Capture the cell that displays the provided text and extract its [X, Y] central coordinate. 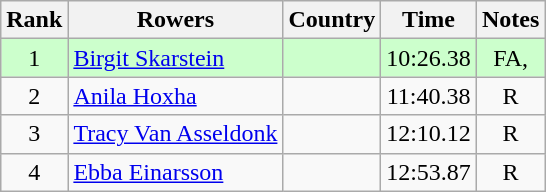
2 [34, 96]
4 [34, 172]
3 [34, 134]
Country [332, 20]
11:40.38 [429, 96]
1 [34, 58]
Notes [510, 20]
12:10.12 [429, 134]
12:53.87 [429, 172]
10:26.38 [429, 58]
Anila Hoxha [176, 96]
Birgit Skarstein [176, 58]
FA, [510, 58]
Ebba Einarsson [176, 172]
Rowers [176, 20]
Tracy Van Asseldonk [176, 134]
Rank [34, 20]
Time [429, 20]
